Extract the [x, y] coordinate from the center of the cell holding the provided text.  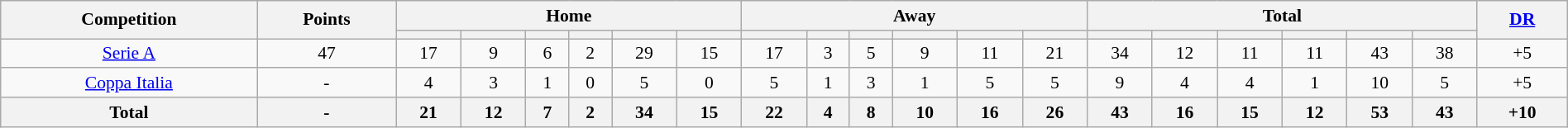
38 [1444, 53]
22 [774, 112]
Home [569, 16]
26 [1055, 112]
Serie A [129, 53]
7 [547, 112]
29 [645, 53]
47 [327, 53]
+10 [1522, 112]
Points [327, 20]
DR [1522, 20]
Away [915, 16]
Coppa Italia [129, 83]
Competition [129, 20]
6 [547, 53]
8 [871, 112]
53 [1379, 112]
